Extract the [X, Y] coordinate from the center of the cell holding the provided text.  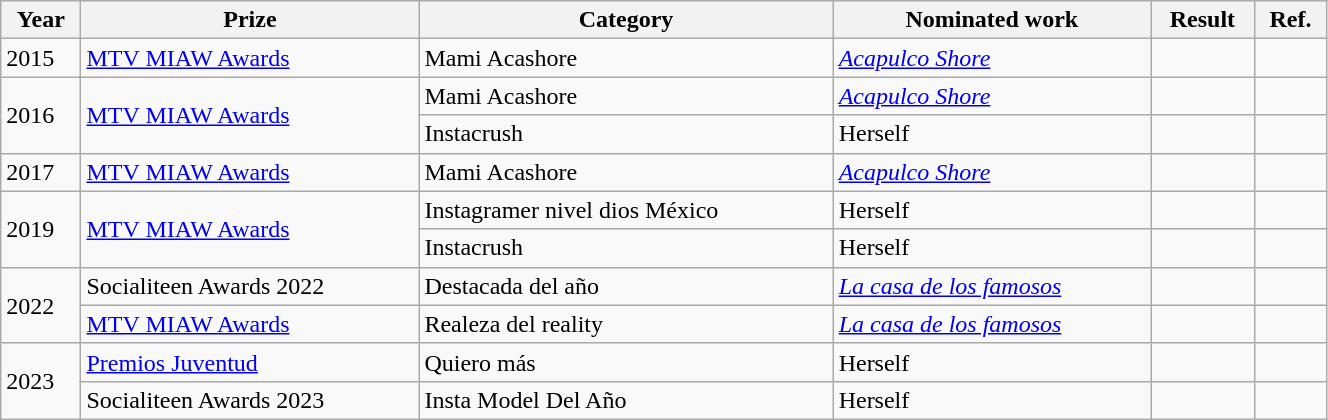
Prize [250, 20]
2022 [41, 305]
Result [1203, 20]
2015 [41, 58]
Socialiteen Awards 2023 [250, 400]
Year [41, 20]
Destacada del año [626, 286]
Ref. [1290, 20]
Category [626, 20]
Quiero más [626, 362]
Nominated work [992, 20]
Instagramer nivel dios México [626, 210]
Realeza del reality [626, 324]
2017 [41, 172]
Socialiteen Awards 2022 [250, 286]
2016 [41, 115]
2023 [41, 381]
Insta Model Del Año [626, 400]
Premios Juventud [250, 362]
2019 [41, 229]
